Identify which cell holds the provided text, then report its (X, Y) central coordinate. 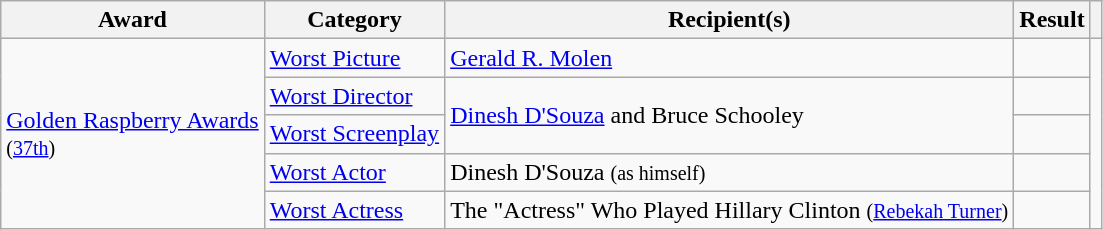
Worst Director (354, 96)
Worst Picture (354, 58)
The "Actress" Who Played Hillary Clinton (Rebekah Turner) (730, 210)
Worst Screenplay (354, 134)
Worst Actor (354, 172)
Gerald R. Molen (730, 58)
Golden Raspberry Awards(37th) (132, 134)
Worst Actress (354, 210)
Recipient(s) (730, 20)
Dinesh D'Souza (as himself) (730, 172)
Award (132, 20)
Category (354, 20)
Dinesh D'Souza and Bruce Schooley (730, 115)
Result (1052, 20)
